Identify which cell holds the provided text, then report its [x, y] central coordinate. 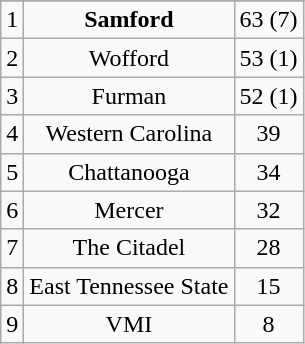
Samford [129, 20]
4 [12, 134]
53 (1) [268, 58]
East Tennessee State [129, 286]
63 (7) [268, 20]
5 [12, 172]
32 [268, 210]
VMI [129, 324]
3 [12, 96]
39 [268, 134]
Wofford [129, 58]
6 [12, 210]
1 [12, 20]
The Citadel [129, 248]
7 [12, 248]
34 [268, 172]
Western Carolina [129, 134]
Furman [129, 96]
9 [12, 324]
28 [268, 248]
15 [268, 286]
2 [12, 58]
Mercer [129, 210]
52 (1) [268, 96]
Chattanooga [129, 172]
